For the text-containing cell, return its midpoint in [x, y] coordinate format. 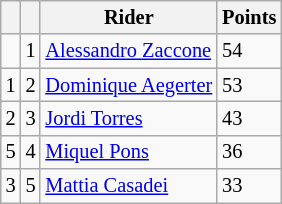
53 [249, 85]
4 [31, 152]
54 [249, 51]
Dominique Aegerter [128, 85]
Miquel Pons [128, 152]
33 [249, 186]
Mattia Casadei [128, 186]
43 [249, 118]
Rider [128, 17]
Points [249, 17]
Jordi Torres [128, 118]
Alessandro Zaccone [128, 51]
36 [249, 152]
